Determine the (x, y) coordinate at the center of the cell enclosing the given text.  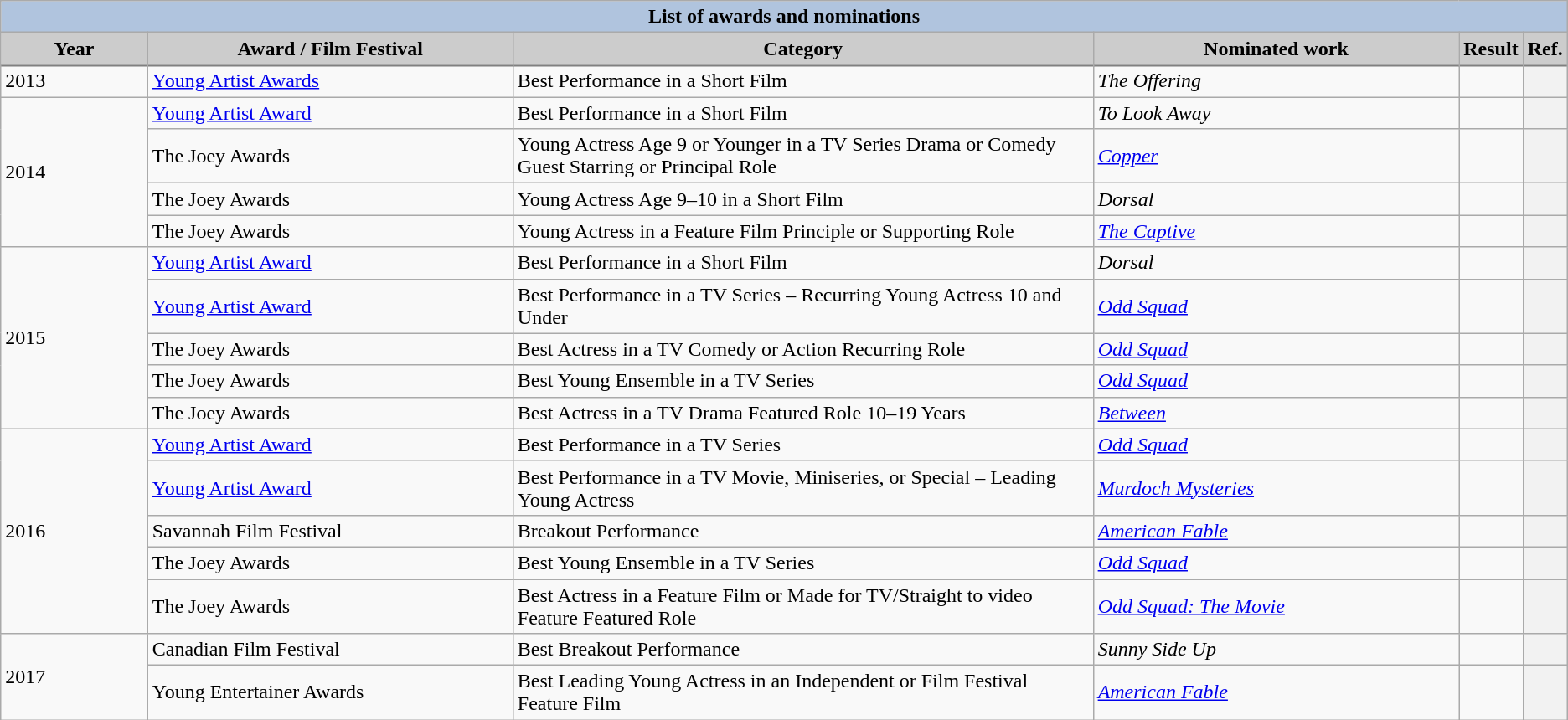
Category (802, 49)
Year (74, 49)
The Offering (1277, 81)
Best Performance in a TV Series (802, 445)
Best Leading Young Actress in an Independent or Film Festival Feature Film (802, 693)
Young Actress Age 9 or Younger in a TV Series Drama or Comedy Guest Starring or Principal Role (802, 156)
Sunny Side Up (1277, 650)
Odd Squad: The Movie (1277, 606)
Young Actress in a Feature Film Principle or Supporting Role (802, 231)
Copper (1277, 156)
Between (1277, 413)
Young Actress Age 9–10 in a Short Film (802, 199)
The Captive (1277, 231)
Best Performance in a TV Series – Recurring Young Actress 10 and Under (802, 306)
To Look Away (1277, 113)
Best Actress in a TV Drama Featured Role 10–19 Years (802, 413)
2015 (74, 338)
Best Actress in a Feature Film or Made for TV/Straight to video Feature Featured Role (802, 606)
Ref. (1545, 49)
Best Breakout Performance (802, 650)
Savannah Film Festival (330, 531)
2014 (74, 172)
Award / Film Festival (330, 49)
Breakout Performance (802, 531)
Young Artist Awards (330, 81)
2013 (74, 81)
Young Entertainer Awards (330, 693)
List of awards and nominations (784, 17)
Result (1491, 49)
Canadian Film Festival (330, 650)
2016 (74, 531)
Murdoch Mysteries (1277, 487)
2017 (74, 676)
Best Performance in a TV Movie, Miniseries, or Special – Leading Young Actress (802, 487)
Nominated work (1277, 49)
Best Actress in a TV Comedy or Action Recurring Role (802, 349)
